Search for the cell housing the specified text and yield its (x, y) center coordinate. 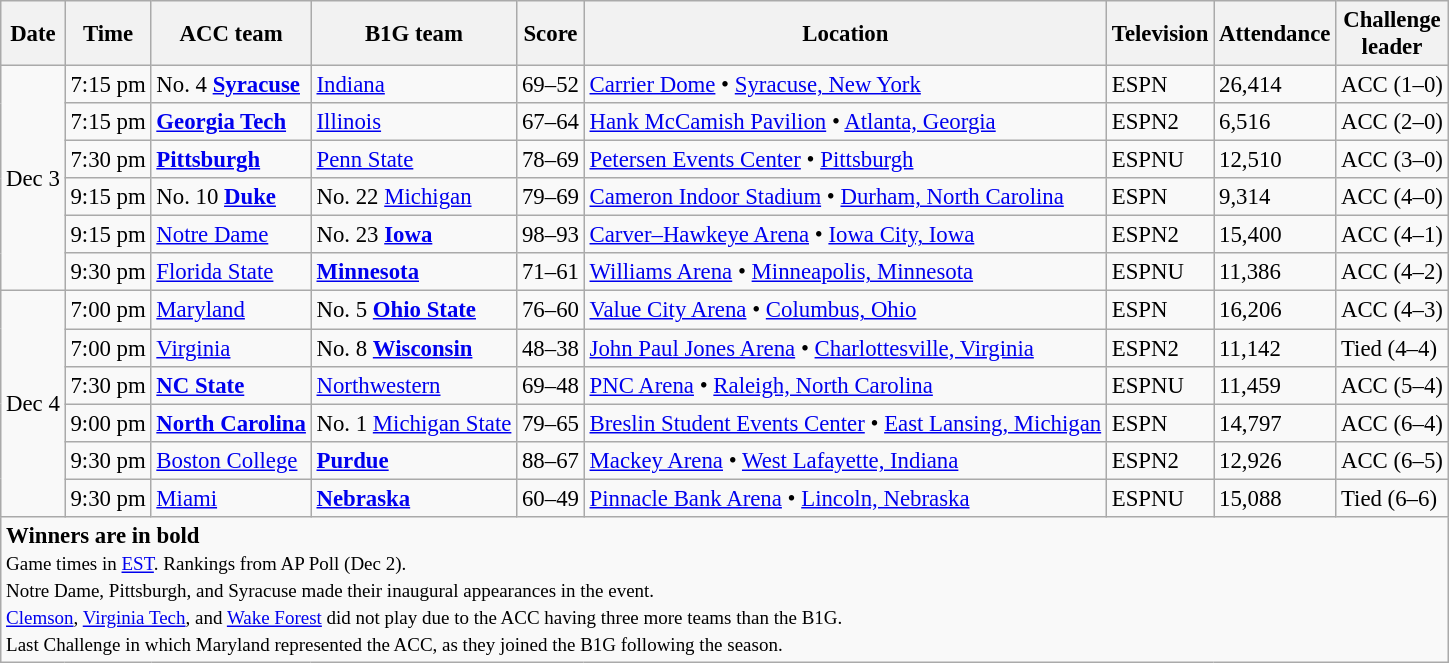
Carrier Dome • Syracuse, New York (845, 85)
Score (551, 34)
16,206 (1275, 310)
No. 5 Ohio State (414, 310)
Maryland (231, 310)
North Carolina (231, 423)
14,797 (1275, 423)
Location (845, 34)
Time (108, 34)
ACC (1–0) (1392, 85)
Nebraska (414, 498)
No. 8 Wisconsin (414, 348)
Miami (231, 498)
ACC (5–4) (1392, 385)
ACC (4–2) (1392, 273)
Dec 3 (33, 179)
79–69 (551, 197)
No. 10 Duke (231, 197)
No. 4 Syracuse (231, 85)
Tied (6–6) (1392, 498)
No. 23 Iowa (414, 235)
Breslin Student Events Center • East Lansing, Michigan (845, 423)
60–49 (551, 498)
No. 1 Michigan State (414, 423)
9:00 pm (108, 423)
12,926 (1275, 460)
48–38 (551, 348)
ACC (3–0) (1392, 160)
ACC (4–1) (1392, 235)
69–48 (551, 385)
Challengeleader (1392, 34)
Notre Dame (231, 235)
Purdue (414, 460)
11,459 (1275, 385)
Cameron Indoor Stadium • Durham, North Carolina (845, 197)
Mackey Arena • West Lafayette, Indiana (845, 460)
Williams Arena • Minneapolis, Minnesota (845, 273)
Pinnacle Bank Arena • Lincoln, Nebraska (845, 498)
9,314 (1275, 197)
Tied (4–4) (1392, 348)
ACC team (231, 34)
11,142 (1275, 348)
Hank McCamish Pavilion • Atlanta, Georgia (845, 122)
Dec 4 (33, 404)
Value City Arena • Columbus, Ohio (845, 310)
11,386 (1275, 273)
79–65 (551, 423)
88–67 (551, 460)
Indiana (414, 85)
Minnesota (414, 273)
PNC Arena • Raleigh, North Carolina (845, 385)
6,516 (1275, 122)
Boston College (231, 460)
Penn State (414, 160)
Petersen Events Center • Pittsburgh (845, 160)
ACC (4–3) (1392, 310)
Carver–Hawkeye Arena • Iowa City, Iowa (845, 235)
78–69 (551, 160)
98–93 (551, 235)
Television (1160, 34)
71–61 (551, 273)
ACC (2–0) (1392, 122)
67–64 (551, 122)
John Paul Jones Arena • Charlottesville, Virginia (845, 348)
69–52 (551, 85)
12,510 (1275, 160)
Date (33, 34)
B1G team (414, 34)
ACC (6–5) (1392, 460)
Florida State (231, 273)
Illinois (414, 122)
Northwestern (414, 385)
Virginia (231, 348)
76–60 (551, 310)
ACC (4–0) (1392, 197)
Pittsburgh (231, 160)
15,400 (1275, 235)
NC State (231, 385)
Georgia Tech (231, 122)
15,088 (1275, 498)
ACC (6–4) (1392, 423)
No. 22 Michigan (414, 197)
26,414 (1275, 85)
Attendance (1275, 34)
